Identify which cell holds the provided text, then report its [X, Y] central coordinate. 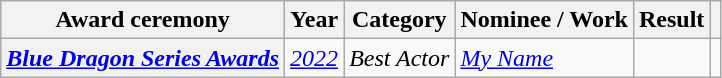
Blue Dragon Series Awards [143, 58]
Category [400, 20]
My Name [544, 58]
Award ceremony [143, 20]
2022 [314, 58]
Result [671, 20]
Year [314, 20]
Nominee / Work [544, 20]
Best Actor [400, 58]
